Find where the given text appears and provide that cell's center as [x, y] coordinate. 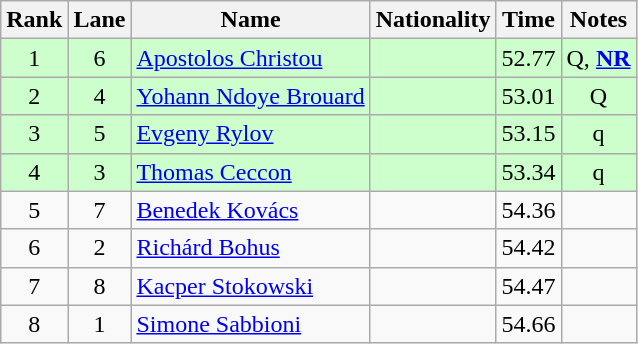
54.66 [528, 324]
53.15 [528, 134]
53.34 [528, 172]
Rank [34, 20]
Thomas Ceccon [250, 172]
Lane [100, 20]
Notes [598, 20]
52.77 [528, 58]
Evgeny Rylov [250, 134]
Q [598, 96]
Apostolos Christou [250, 58]
Yohann Ndoye Brouard [250, 96]
Simone Sabbioni [250, 324]
Kacper Stokowski [250, 286]
53.01 [528, 96]
Q, NR [598, 58]
54.47 [528, 286]
Nationality [433, 20]
54.36 [528, 210]
Benedek Kovács [250, 210]
Time [528, 20]
Richárd Bohus [250, 248]
54.42 [528, 248]
Name [250, 20]
